Output the (x, y) coordinate of the center of the cell containing the given text.  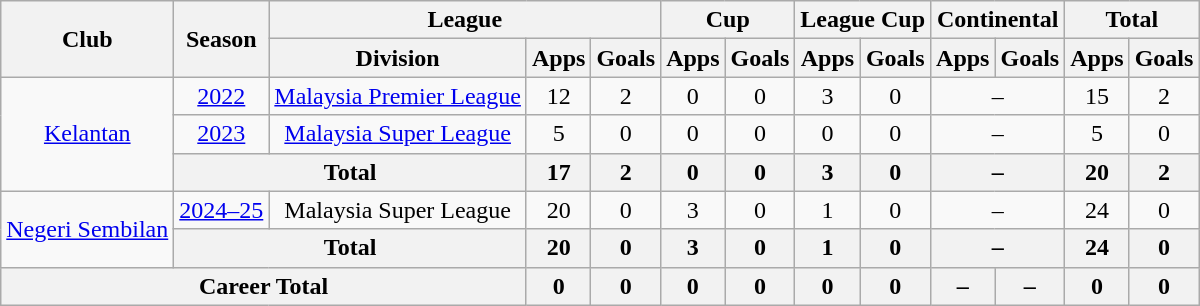
Continental (998, 20)
2024–25 (222, 210)
Season (222, 39)
Kelantan (88, 134)
2022 (222, 96)
17 (558, 172)
2023 (222, 134)
15 (1097, 96)
Career Total (264, 286)
Club (88, 39)
League (465, 20)
Malaysia Premier League (398, 96)
Negeri Sembilan (88, 229)
Division (398, 58)
League Cup (863, 20)
12 (558, 96)
Cup (728, 20)
